Return [x, y] of the center of cell containing provided text 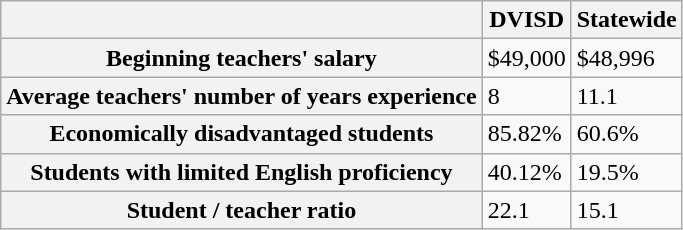
$49,000 [526, 58]
$48,996 [626, 58]
Economically disadvantaged students [242, 134]
Students with limited English proficiency [242, 172]
Statewide [626, 20]
85.82% [526, 134]
60.6% [626, 134]
19.5% [626, 172]
DVISD [526, 20]
15.1 [626, 210]
8 [526, 96]
40.12% [526, 172]
Beginning teachers' salary [242, 58]
22.1 [526, 210]
Student / teacher ratio [242, 210]
11.1 [626, 96]
Average teachers' number of years experience [242, 96]
